Pinpoint the cell where the given text exists, returning its [X, Y] midpoint coordinate. 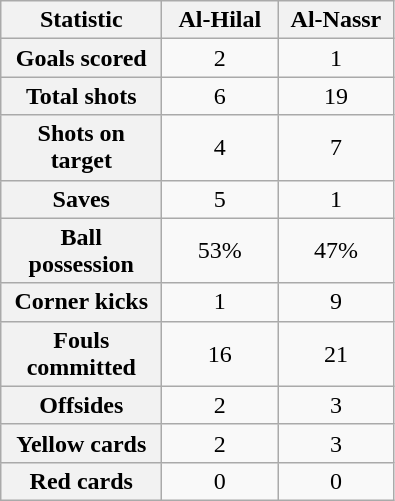
19 [336, 96]
4 [220, 148]
Shots on target [82, 148]
Total shots [82, 96]
Saves [82, 199]
7 [336, 148]
9 [336, 302]
16 [220, 354]
47% [336, 250]
5 [220, 199]
Goals scored [82, 58]
Ball possession [82, 250]
Al-Hilal [220, 20]
Yellow cards [82, 443]
Fouls committed [82, 354]
21 [336, 354]
6 [220, 96]
53% [220, 250]
Offsides [82, 405]
Al-Nassr [336, 20]
Corner kicks [82, 302]
Red cards [82, 481]
Statistic [82, 20]
